Return the (X, Y) coordinate for the center point of the cell that contains the specified text.  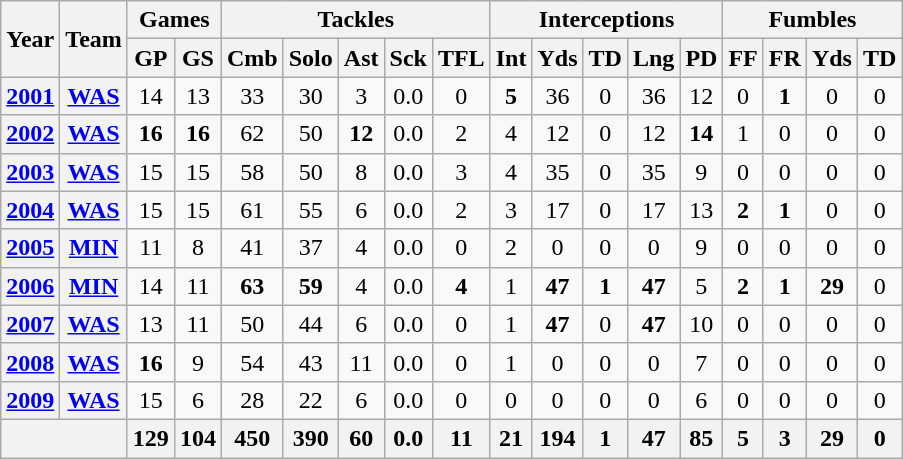
FR (784, 58)
PD (702, 58)
Lng (653, 58)
62 (252, 134)
Tackles (356, 20)
22 (310, 400)
FF (743, 58)
GP (150, 58)
2006 (30, 286)
Games (174, 20)
21 (511, 438)
63 (252, 286)
44 (310, 324)
43 (310, 362)
28 (252, 400)
Interceptions (606, 20)
2004 (30, 210)
60 (361, 438)
129 (150, 438)
Year (30, 39)
59 (310, 286)
30 (310, 96)
2005 (30, 248)
61 (252, 210)
2002 (30, 134)
55 (310, 210)
41 (252, 248)
10 (702, 324)
Cmb (252, 58)
2003 (30, 172)
GS (198, 58)
2009 (30, 400)
450 (252, 438)
54 (252, 362)
85 (702, 438)
33 (252, 96)
TFL (461, 58)
7 (702, 362)
37 (310, 248)
2008 (30, 362)
Sck (408, 58)
58 (252, 172)
2001 (30, 96)
2007 (30, 324)
Team (94, 39)
Int (511, 58)
104 (198, 438)
390 (310, 438)
Solo (310, 58)
Ast (361, 58)
194 (558, 438)
Fumbles (812, 20)
